Return [X, Y] of the center of cell containing provided text 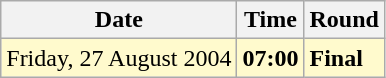
Time [270, 20]
07:00 [270, 58]
Round [344, 20]
Final [344, 58]
Date [119, 20]
Friday, 27 August 2004 [119, 58]
